Capture the cell that displays the provided text and extract its (x, y) central coordinate. 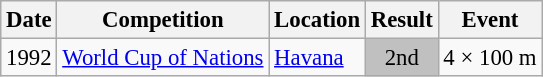
Date (29, 20)
Result (402, 20)
World Cup of Nations (163, 58)
Havana (318, 58)
1992 (29, 58)
Event (490, 20)
Competition (163, 20)
4 × 100 m (490, 58)
2nd (402, 58)
Location (318, 20)
